Return the [x, y] coordinate for the center point of the cell that contains the specified text.  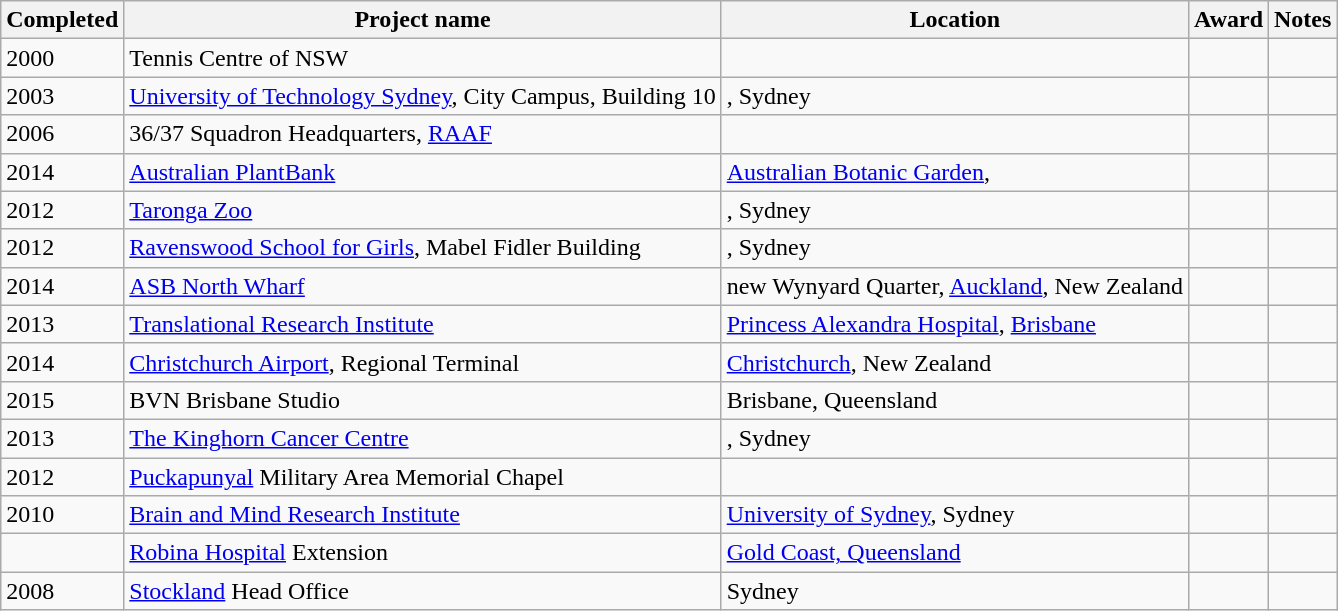
Australian PlantBank [422, 172]
2008 [62, 591]
2000 [62, 58]
BVN Brisbane Studio [422, 400]
36/37 Squadron Headquarters, RAAF [422, 134]
The Kinghorn Cancer Centre [422, 438]
Translational Research Institute [422, 324]
2010 [62, 515]
Australian Botanic Garden, [954, 172]
Christchurch Airport, Regional Terminal [422, 362]
Project name [422, 20]
Sydney [954, 591]
Notes [1303, 20]
Christchurch, New Zealand [954, 362]
Robina Hospital Extension [422, 553]
Gold Coast, Queensland [954, 553]
Award [1229, 20]
University of Technology Sydney, City Campus, Building 10 [422, 96]
2015 [62, 400]
ASB North Wharf [422, 286]
University of Sydney, Sydney [954, 515]
Taronga Zoo [422, 210]
Stockland Head Office [422, 591]
new Wynyard Quarter, Auckland, New Zealand [954, 286]
Ravenswood School for Girls, Mabel Fidler Building [422, 248]
Location [954, 20]
Brisbane, Queensland [954, 400]
2006 [62, 134]
Completed [62, 20]
Tennis Centre of NSW [422, 58]
Puckapunyal Military Area Memorial Chapel [422, 477]
Princess Alexandra Hospital, Brisbane [954, 324]
Brain and Mind Research Institute [422, 515]
2003 [62, 96]
